Output the (X, Y) coordinate of the center of the cell containing the given text.  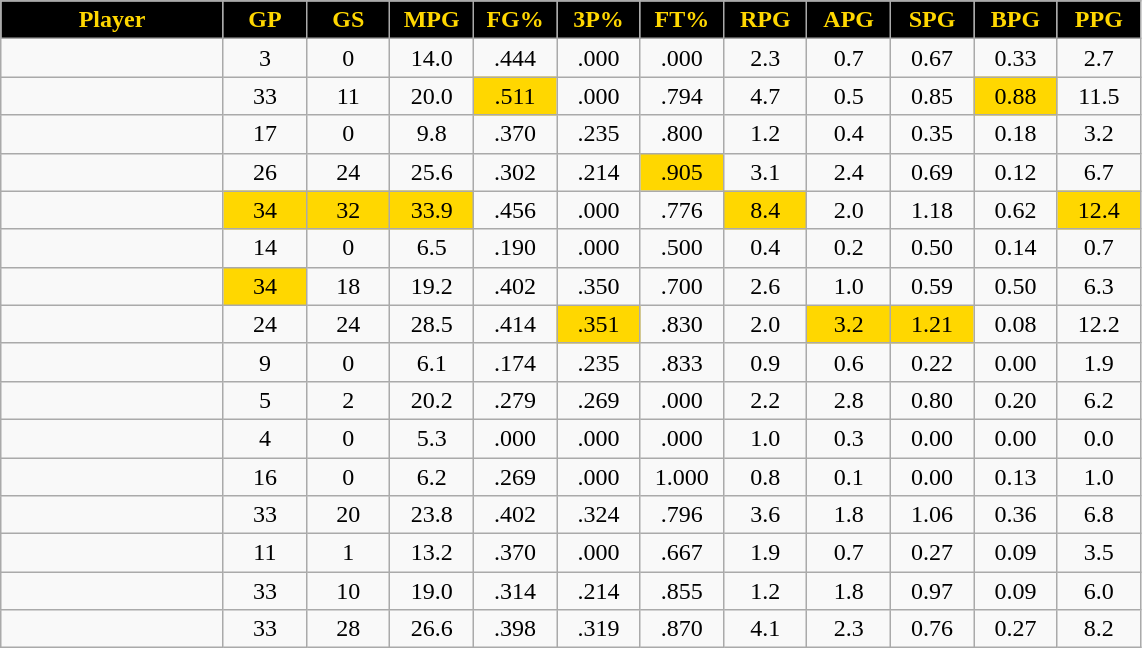
20 (348, 515)
0.12 (1016, 172)
0.35 (932, 134)
9 (264, 362)
.351 (598, 324)
BPG (1016, 20)
6.5 (432, 248)
14 (264, 248)
1 (348, 553)
10 (348, 591)
2.7 (1098, 58)
MPG (432, 20)
.667 (682, 553)
0.9 (766, 362)
.319 (598, 629)
2 (348, 400)
5 (264, 400)
.794 (682, 96)
.796 (682, 515)
19.0 (432, 591)
0.18 (1016, 134)
.350 (598, 286)
0.88 (1016, 96)
0.67 (932, 58)
0.08 (1016, 324)
FT% (682, 20)
26.6 (432, 629)
6.0 (1098, 591)
0.14 (1016, 248)
RPG (766, 20)
1.06 (932, 515)
8.4 (766, 210)
.500 (682, 248)
26 (264, 172)
2.8 (848, 400)
9.8 (432, 134)
.456 (514, 210)
0.1 (848, 477)
1.18 (932, 210)
18 (348, 286)
.855 (682, 591)
3 (264, 58)
0.85 (932, 96)
.174 (514, 362)
0.13 (1016, 477)
6.3 (1098, 286)
GP (264, 20)
.414 (514, 324)
0.3 (848, 438)
3.5 (1098, 553)
.314 (514, 591)
PPG (1098, 20)
.398 (514, 629)
0.36 (1016, 515)
5.3 (432, 438)
0.33 (1016, 58)
25.6 (432, 172)
11.5 (1098, 96)
.279 (514, 400)
3P% (598, 20)
6.1 (432, 362)
.776 (682, 210)
8.2 (1098, 629)
0.59 (932, 286)
APG (848, 20)
0.62 (1016, 210)
20.0 (432, 96)
28 (348, 629)
32 (348, 210)
23.8 (432, 515)
FG% (514, 20)
.800 (682, 134)
4 (264, 438)
Player (112, 20)
33.9 (432, 210)
.905 (682, 172)
GS (348, 20)
0.97 (932, 591)
0.80 (932, 400)
3.1 (766, 172)
19.2 (432, 286)
.833 (682, 362)
6.7 (1098, 172)
0.22 (932, 362)
1.000 (682, 477)
.870 (682, 629)
.830 (682, 324)
2.4 (848, 172)
.444 (514, 58)
17 (264, 134)
2.6 (766, 286)
0.5 (848, 96)
28.5 (432, 324)
.190 (514, 248)
SPG (932, 20)
4.7 (766, 96)
13.2 (432, 553)
20.2 (432, 400)
16 (264, 477)
.700 (682, 286)
0.6 (848, 362)
3.6 (766, 515)
6.8 (1098, 515)
0.20 (1016, 400)
14.0 (432, 58)
12.4 (1098, 210)
2.2 (766, 400)
.324 (598, 515)
4.1 (766, 629)
1.21 (932, 324)
0.8 (766, 477)
0.2 (848, 248)
12.2 (1098, 324)
.511 (514, 96)
0.0 (1098, 438)
0.69 (932, 172)
.302 (514, 172)
0.76 (932, 629)
